Pinpoint the cell where the given text exists, returning its (X, Y) midpoint coordinate. 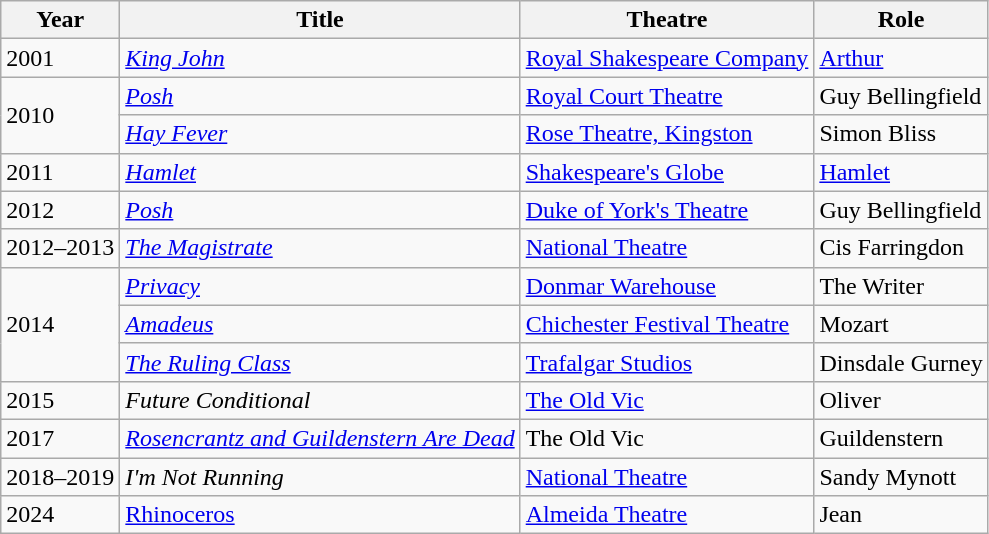
The Ruling Class (320, 362)
Royal Shakespeare Company (667, 58)
Dinsdale Gurney (901, 362)
Cis Farringdon (901, 248)
Duke of York's Theatre (667, 210)
Future Conditional (320, 400)
Arthur (901, 58)
Mozart (901, 324)
Sandy Mynott (901, 477)
Guildenstern (901, 438)
The Writer (901, 286)
2024 (60, 515)
2018–2019 (60, 477)
Role (901, 20)
2010 (60, 115)
Privacy (320, 286)
Year (60, 20)
I'm Not Running (320, 477)
Hay Fever (320, 134)
Jean (901, 515)
2014 (60, 324)
Shakespeare's Globe (667, 172)
Rose Theatre, Kingston (667, 134)
2011 (60, 172)
Royal Court Theatre (667, 96)
Chichester Festival Theatre (667, 324)
Theatre (667, 20)
2012 (60, 210)
The Magistrate (320, 248)
Title (320, 20)
Amadeus (320, 324)
2017 (60, 438)
2012–2013 (60, 248)
2015 (60, 400)
Simon Bliss (901, 134)
Trafalgar Studios (667, 362)
Donmar Warehouse (667, 286)
2001 (60, 58)
Almeida Theatre (667, 515)
Oliver (901, 400)
Rhinoceros (320, 515)
King John (320, 58)
Rosencrantz and Guildenstern Are Dead (320, 438)
